Scan for the cell matching the given text and deliver its [X, Y] coordinate at center. 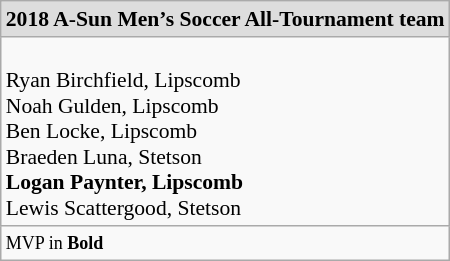
Ryan Birchfield, Lipscomb Noah Gulden, Lipscomb Ben Locke, Lipscomb Braeden Luna, Stetson Logan Paynter, Lipscomb Lewis Scattergood, Stetson [226, 132]
MVP in Bold [226, 243]
2018 A-Sun Men’s Soccer All-Tournament team [226, 19]
